Return the [X, Y] coordinate for the center point of the cell that contains the specified text.  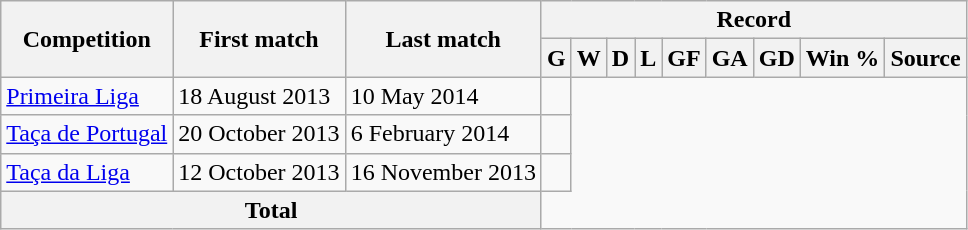
Competition [87, 39]
Record [754, 20]
Taça de Portugal [87, 134]
G [556, 58]
First match [259, 39]
18 August 2013 [259, 96]
Source [926, 58]
6 February 2014 [443, 134]
16 November 2013 [443, 172]
GF [684, 58]
Taça da Liga [87, 172]
GD [776, 58]
Win % [842, 58]
20 October 2013 [259, 134]
D [620, 58]
GA [730, 58]
Primeira Liga [87, 96]
W [588, 58]
Last match [443, 39]
L [648, 58]
12 October 2013 [259, 172]
10 May 2014 [443, 96]
Total [272, 210]
